Extract the (X, Y) coordinate from the center of the cell holding the provided text.  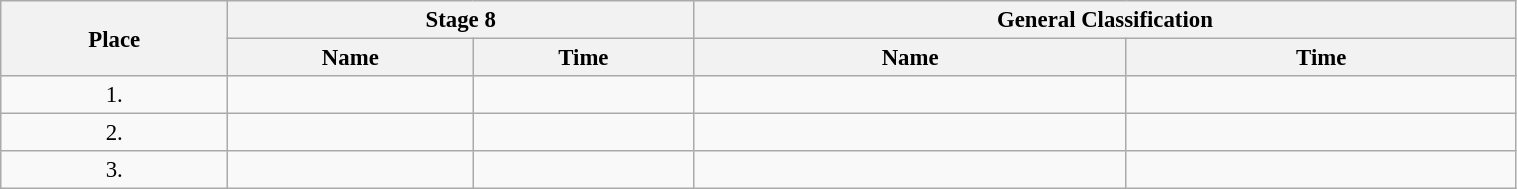
2. (114, 133)
3. (114, 170)
Place (114, 38)
Stage 8 (461, 20)
General Classification (1105, 20)
1. (114, 95)
